Provide the (x, y) coordinate of the cell's center where the given text is located.  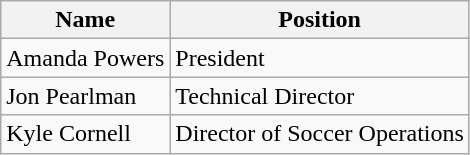
Technical Director (320, 96)
Director of Soccer Operations (320, 134)
Amanda Powers (86, 58)
President (320, 58)
Jon Pearlman (86, 96)
Position (320, 20)
Kyle Cornell (86, 134)
Name (86, 20)
